Output the (X, Y) coordinate of the center of the cell containing the given text.  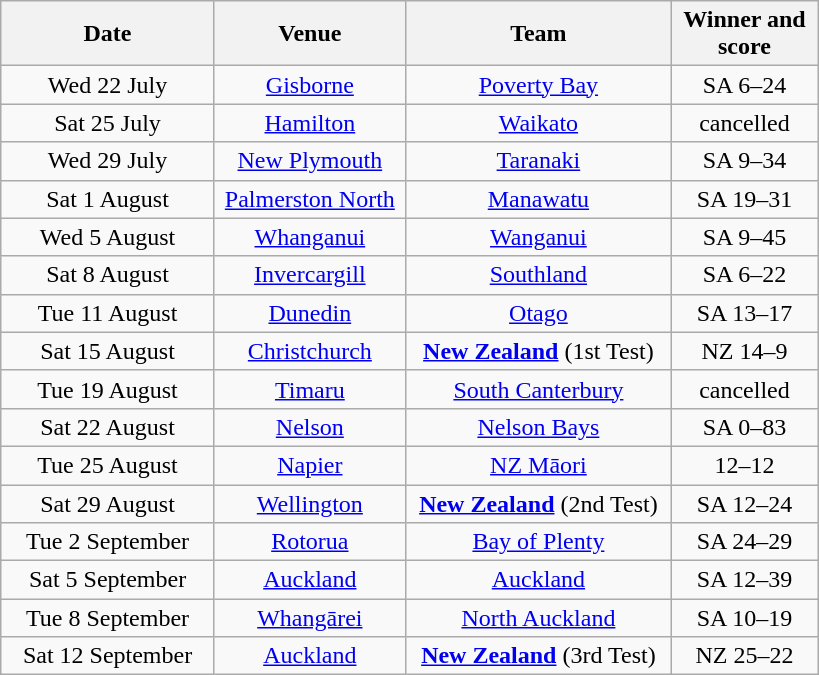
Hamilton (310, 123)
Nelson Bays (538, 427)
Wed 22 July (108, 85)
Napier (310, 465)
Rotorua (310, 542)
Wellington (310, 503)
Tue 11 August (108, 313)
Whangārei (310, 618)
Sat 5 September (108, 580)
Tue 2 September (108, 542)
Palmerston North (310, 199)
Otago (538, 313)
Sat 15 August (108, 351)
Sat 25 July (108, 123)
Gisborne (310, 85)
Whanganui (310, 237)
Wed 29 July (108, 161)
Taranaki (538, 161)
Bay of Plenty (538, 542)
SA 9–34 (744, 161)
Sat 8 August (108, 275)
SA 12–24 (744, 503)
Tue 8 September (108, 618)
12–12 (744, 465)
South Canterbury (538, 389)
SA 9–45 (744, 237)
New Zealand (2nd Test) (538, 503)
Wed 5 August (108, 237)
Waikato (538, 123)
SA 19–31 (744, 199)
Tue 19 August (108, 389)
Winner and score (744, 34)
NZ Māori (538, 465)
Tue 25 August (108, 465)
Date (108, 34)
SA 12–39 (744, 580)
Southland (538, 275)
SA 10–19 (744, 618)
NZ 25–22 (744, 656)
SA 13–17 (744, 313)
Sat 29 August (108, 503)
New Zealand (1st Test) (538, 351)
Timaru (310, 389)
Manawatu (538, 199)
New Zealand (3rd Test) (538, 656)
Venue (310, 34)
Sat 12 September (108, 656)
SA 0–83 (744, 427)
Sat 1 August (108, 199)
North Auckland (538, 618)
SA 24–29 (744, 542)
Team (538, 34)
Poverty Bay (538, 85)
Dunedin (310, 313)
Sat 22 August (108, 427)
Christchurch (310, 351)
New Plymouth (310, 161)
NZ 14–9 (744, 351)
Invercargill (310, 275)
Nelson (310, 427)
SA 6–24 (744, 85)
Wanganui (538, 237)
SA 6–22 (744, 275)
